From the cell containing the given text, extract its center point as [x, y] coordinate. 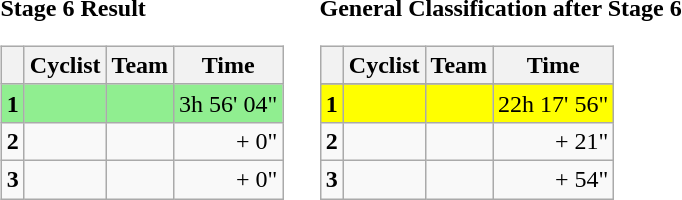
+ 54" [554, 179]
3h 56' 04" [228, 103]
+ 21" [554, 141]
22h 17' 56" [554, 103]
